Output the (x, y) coordinate of the center of the cell containing the given text.  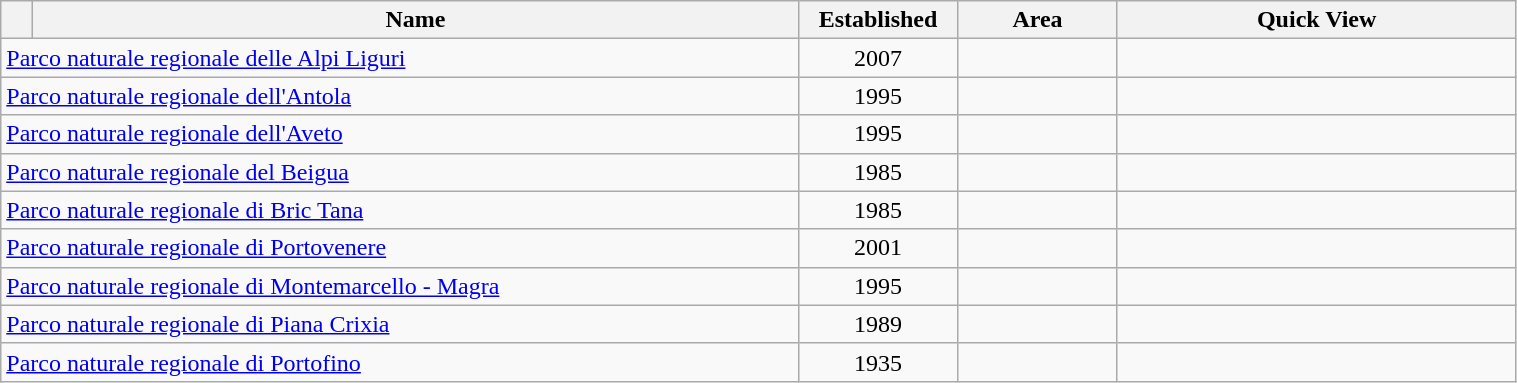
Parco naturale regionale di Portofino (400, 362)
Parco naturale regionale dell'Aveto (400, 134)
Established (878, 20)
Quick View (1316, 20)
2007 (878, 58)
Parco naturale regionale di Piana Crixia (400, 324)
1989 (878, 324)
1935 (878, 362)
Parco naturale regionale di Montemarcello - Magra (400, 286)
2001 (878, 248)
Parco naturale regionale del Beigua (400, 172)
Parco naturale regionale di Portovenere (400, 248)
Parco naturale regionale di Bric Tana (400, 210)
Parco naturale regionale dell'Antola (400, 96)
Name (416, 20)
Parco naturale regionale delle Alpi Liguri (400, 58)
Area (1038, 20)
